Return the (X, Y) coordinate for the center point of the cell that contains the specified text.  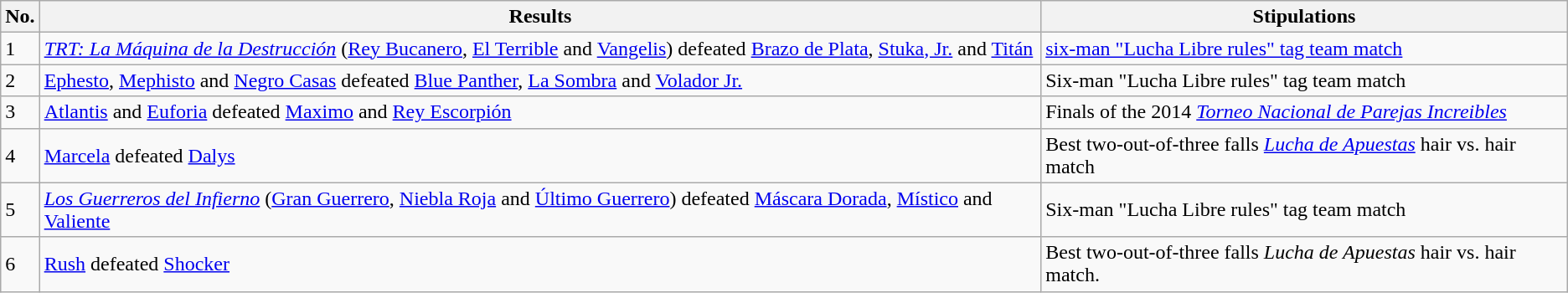
1 (20, 49)
Best two-out-of-three falls Lucha de Apuestas hair vs. hair match. (1305, 265)
Rush defeated Shocker (540, 265)
No. (20, 17)
TRT: La Máquina de la Destrucción (Rey Bucanero, El Terrible and Vangelis) defeated Brazo de Plata, Stuka, Jr. and Titán (540, 49)
six-man "Lucha Libre rules" tag team match (1305, 49)
Stipulations (1305, 17)
Marcela defeated Dalys (540, 156)
6 (20, 265)
Los Guerreros del Infierno (Gran Guerrero, Niebla Roja and Último Guerrero) defeated Máscara Dorada, Místico and Valiente (540, 209)
Ephesto, Mephisto and Negro Casas defeated Blue Panther, La Sombra and Volador Jr. (540, 80)
4 (20, 156)
Finals of the 2014 Torneo Nacional de Parejas Increibles (1305, 112)
Results (540, 17)
2 (20, 80)
Atlantis and Euforia defeated Maximo and Rey Escorpión (540, 112)
5 (20, 209)
3 (20, 112)
Best two-out-of-three falls Lucha de Apuestas hair vs. hair match (1305, 156)
